Capture the cell that displays the provided text and extract its [x, y] central coordinate. 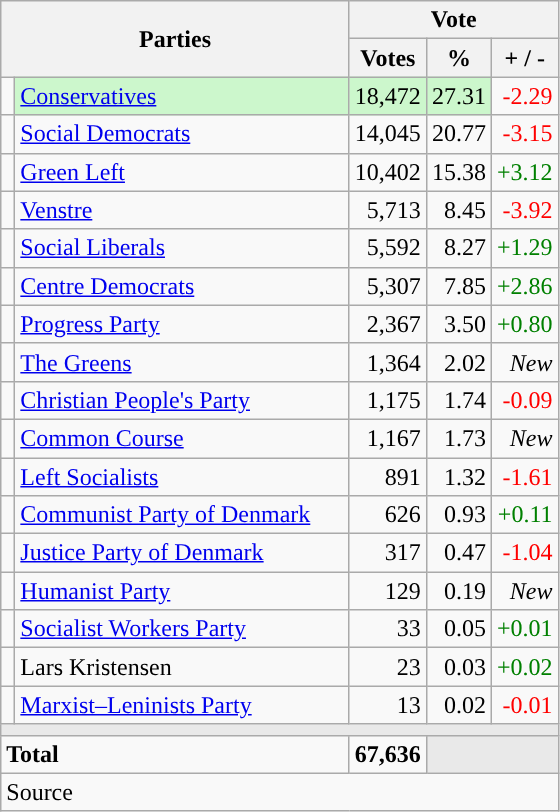
% [458, 58]
+0.11 [524, 515]
8.27 [458, 248]
+3.12 [524, 172]
Lars Kristensen [182, 667]
1.74 [458, 400]
5,592 [388, 248]
Marxist–Leninists Party [182, 705]
-0.01 [524, 705]
Total [176, 754]
Social Liberals [182, 248]
-3.92 [524, 210]
129 [388, 591]
-3.15 [524, 134]
1.32 [458, 477]
2.02 [458, 362]
Communist Party of Denmark [182, 515]
0.03 [458, 667]
Christian People's Party [182, 400]
317 [388, 553]
23 [388, 667]
Green Left [182, 172]
67,636 [388, 754]
0.93 [458, 515]
The Greens [182, 362]
Parties [176, 39]
-1.61 [524, 477]
Common Course [182, 438]
0.02 [458, 705]
5,307 [388, 286]
18,472 [388, 96]
5,713 [388, 210]
Source [280, 792]
Justice Party of Denmark [182, 553]
13 [388, 705]
7.85 [458, 286]
1,167 [388, 438]
+0.02 [524, 667]
27.31 [458, 96]
-1.04 [524, 553]
+0.01 [524, 629]
0.05 [458, 629]
Humanist Party [182, 591]
8.45 [458, 210]
Socialist Workers Party [182, 629]
2,367 [388, 324]
891 [388, 477]
+0.80 [524, 324]
Centre Democrats [182, 286]
33 [388, 629]
3.50 [458, 324]
+1.29 [524, 248]
Progress Party [182, 324]
+ / - [524, 58]
+2.86 [524, 286]
0.47 [458, 553]
15.38 [458, 172]
10,402 [388, 172]
0.19 [458, 591]
-0.09 [524, 400]
1,175 [388, 400]
1,364 [388, 362]
1.73 [458, 438]
Conservatives [182, 96]
Social Democrats [182, 134]
626 [388, 515]
Votes [388, 58]
Left Socialists [182, 477]
20.77 [458, 134]
14,045 [388, 134]
-2.29 [524, 96]
Venstre [182, 210]
Vote [454, 20]
